Extract the (x, y) coordinate from the center of the cell holding the provided text.  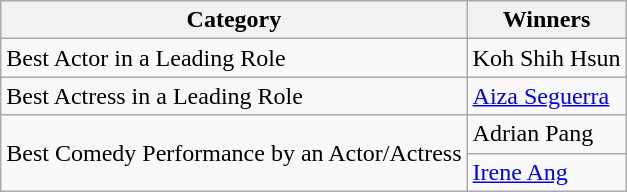
Best Actor in a Leading Role (234, 58)
Koh Shih Hsun (546, 58)
Aiza Seguerra (546, 96)
Best Actress in a Leading Role (234, 96)
Best Comedy Performance by an Actor/Actress (234, 153)
Category (234, 20)
Winners (546, 20)
Adrian Pang (546, 134)
Irene Ang (546, 172)
